Pinpoint the cell where the given text exists, returning its (x, y) midpoint coordinate. 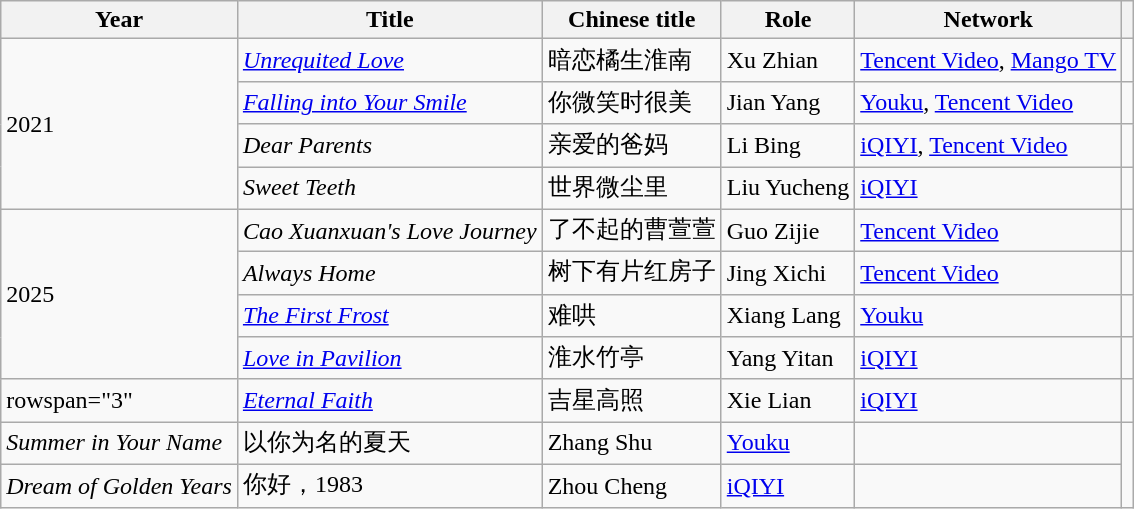
Love in Pavilion (390, 358)
Unrequited Love (390, 60)
Zhou Cheng (632, 486)
你好，1983 (390, 486)
Eternal Faith (390, 400)
Jian Yang (788, 102)
Zhang Shu (632, 444)
Dream of Golden Years (120, 486)
Title (390, 20)
你微笑时很美 (632, 102)
Xie Lian (788, 400)
亲爱的爸妈 (632, 146)
Xiang Lang (788, 316)
Year (120, 20)
2025 (120, 294)
Xu Zhian (788, 60)
Sweet Teeth (390, 188)
iQIYI, Tencent Video (988, 146)
Role (788, 20)
Yang Yitan (788, 358)
淮水竹亭 (632, 358)
Summer in Your Name (120, 444)
Guo Zijie (788, 230)
Cao Xuanxuan's Love Journey (390, 230)
The First Frost (390, 316)
Network (988, 20)
Falling into Your Smile (390, 102)
树下有片红房子 (632, 274)
Chinese title (632, 20)
暗恋橘生淮南 (632, 60)
难哄 (632, 316)
2021 (120, 124)
Liu Yucheng (788, 188)
Jing Xichi (788, 274)
世界微尘里 (632, 188)
吉星高照 (632, 400)
Tencent Video, Mango TV (988, 60)
以你为名的夏天 (390, 444)
Dear Parents (390, 146)
Youku, Tencent Video (988, 102)
rowspan="3" (120, 400)
Always Home (390, 274)
Li Bing (788, 146)
了不起的曹萱萱 (632, 230)
